Search for the cell housing the specified text and yield its [x, y] center coordinate. 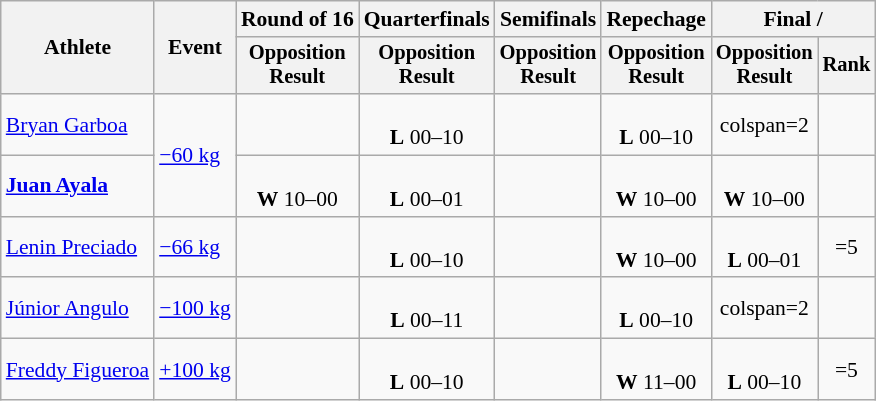
Round of 16 [298, 19]
Final / [793, 19]
Quarterfinals [427, 19]
L 00–11 [427, 308]
Lenin Preciado [78, 248]
−60 kg [195, 155]
Semifinals [548, 19]
−100 kg [195, 308]
Rank [847, 66]
Event [195, 48]
Athlete [78, 48]
Repechage [656, 19]
Júnior Angulo [78, 308]
Juan Ayala [78, 186]
Bryan Garboa [78, 124]
+100 kg [195, 370]
−66 kg [195, 248]
W 11–00 [656, 370]
Freddy Figueroa [78, 370]
